Scan for the cell matching the given text and deliver its (x, y) coordinate at center. 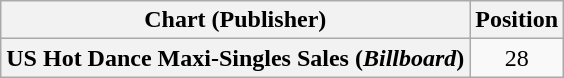
US Hot Dance Maxi-Singles Sales (Billboard) (236, 58)
28 (517, 58)
Chart (Publisher) (236, 20)
Position (517, 20)
